Search for the cell housing the specified text and yield its [x, y] center coordinate. 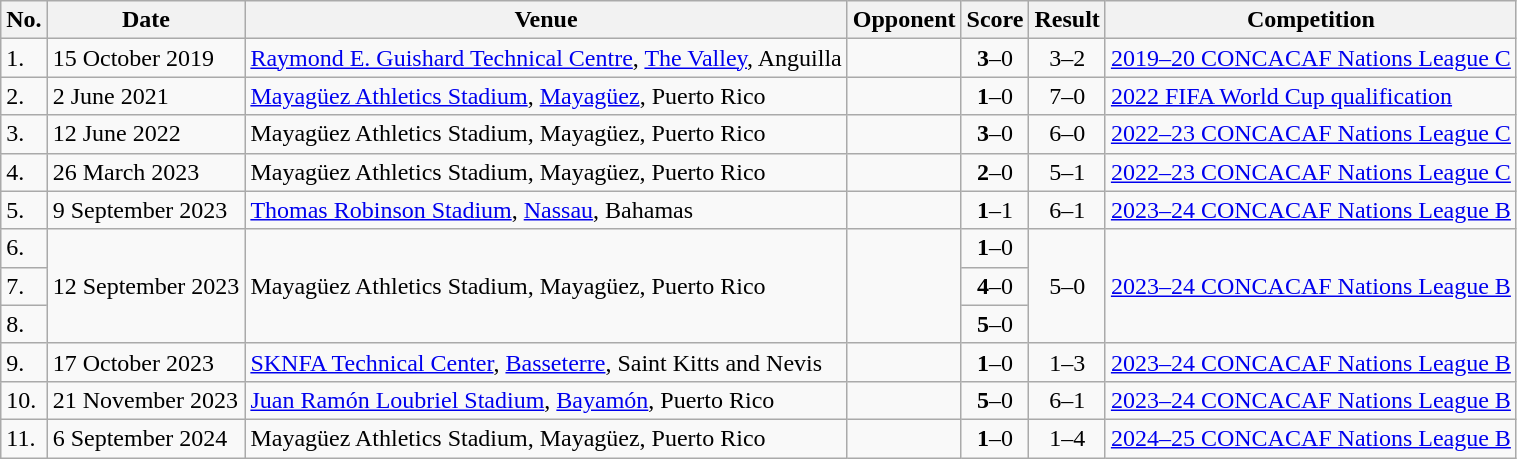
21 November 2023 [146, 400]
26 March 2023 [146, 172]
6 September 2024 [146, 438]
1–1 [995, 210]
12 September 2023 [146, 286]
17 October 2023 [146, 362]
1–4 [1067, 438]
15 October 2019 [146, 58]
Result [1067, 20]
4–0 [995, 286]
No. [24, 20]
7. [24, 286]
6–0 [1067, 134]
Venue [546, 20]
1–3 [1067, 362]
3. [24, 134]
2 June 2021 [146, 96]
Juan Ramón Loubriel Stadium, Bayamón, Puerto Rico [546, 400]
Raymond E. Guishard Technical Centre, The Valley, Anguilla [546, 58]
10. [24, 400]
6. [24, 248]
SKNFA Technical Center, Basseterre, Saint Kitts and Nevis [546, 362]
Opponent [904, 20]
1. [24, 58]
2. [24, 96]
2–0 [995, 172]
3–2 [1067, 58]
2019–20 CONCACAF Nations League C [1310, 58]
8. [24, 324]
4. [24, 172]
Score [995, 20]
Date [146, 20]
11. [24, 438]
9. [24, 362]
12 June 2022 [146, 134]
Thomas Robinson Stadium, Nassau, Bahamas [546, 210]
Competition [1310, 20]
2022 FIFA World Cup qualification [1310, 96]
2024–25 CONCACAF Nations League B [1310, 438]
5. [24, 210]
9 September 2023 [146, 210]
7–0 [1067, 96]
5–1 [1067, 172]
